Locate the cell with the specified text and output its [x, y] center coordinate. 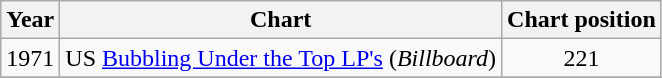
221 [582, 58]
Chart position [582, 20]
1971 [30, 58]
Year [30, 20]
US Bubbling Under the Top LP's (Billboard) [281, 58]
Chart [281, 20]
